From the cell containing the given text, extract its center point as [X, Y] coordinate. 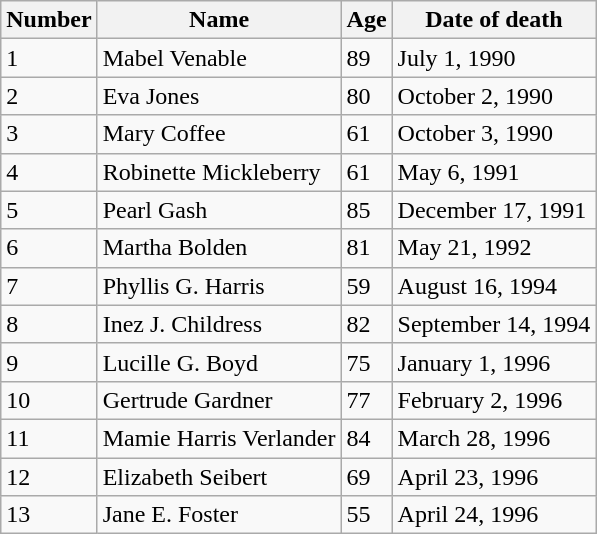
May 21, 1992 [494, 248]
11 [49, 438]
7 [49, 286]
84 [366, 438]
December 17, 1991 [494, 210]
5 [49, 210]
Robinette Mickleberry [219, 172]
82 [366, 324]
Gertrude Gardner [219, 400]
80 [366, 96]
April 23, 1996 [494, 477]
85 [366, 210]
2 [49, 96]
10 [49, 400]
Mary Coffee [219, 134]
Inez J. Childress [219, 324]
Date of death [494, 20]
89 [366, 58]
Jane E. Foster [219, 515]
Phyllis G. Harris [219, 286]
Mabel Venable [219, 58]
9 [49, 362]
Age [366, 20]
August 16, 1994 [494, 286]
September 14, 1994 [494, 324]
Pearl Gash [219, 210]
69 [366, 477]
8 [49, 324]
October 3, 1990 [494, 134]
Martha Bolden [219, 248]
Mamie Harris Verlander [219, 438]
May 6, 1991 [494, 172]
October 2, 1990 [494, 96]
Elizabeth Seibert [219, 477]
3 [49, 134]
January 1, 1996 [494, 362]
59 [366, 286]
Lucille G. Boyd [219, 362]
6 [49, 248]
77 [366, 400]
12 [49, 477]
81 [366, 248]
Eva Jones [219, 96]
13 [49, 515]
July 1, 1990 [494, 58]
Number [49, 20]
75 [366, 362]
1 [49, 58]
April 24, 1996 [494, 515]
Name [219, 20]
March 28, 1996 [494, 438]
4 [49, 172]
55 [366, 515]
February 2, 1996 [494, 400]
